Detect which cell encompasses the target text, then output its (X, Y) center coordinate. 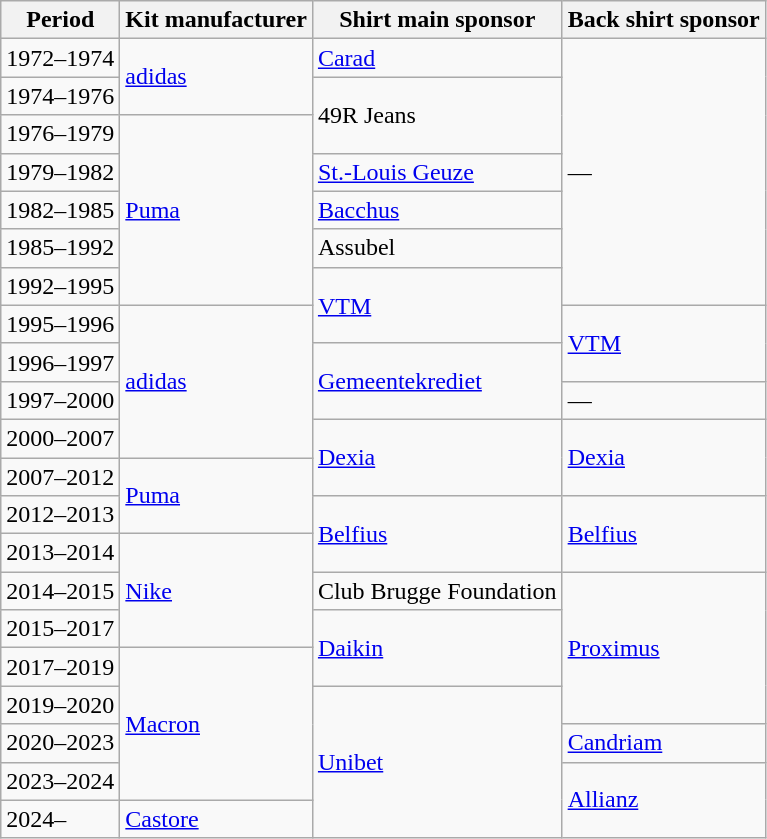
2007–2012 (60, 477)
Back shirt sponsor (664, 20)
Allianz (664, 800)
Castore (216, 819)
2017–2019 (60, 667)
2023–2024 (60, 781)
1992–1995 (60, 286)
Gemeentekrediet (437, 381)
Macron (216, 724)
1972–1974 (60, 58)
2013–2014 (60, 553)
2020–2023 (60, 743)
Unibet (437, 762)
2024– (60, 819)
1982–1985 (60, 210)
Nike (216, 591)
49R Jeans (437, 115)
2012–2013 (60, 515)
Candriam (664, 743)
Bacchus (437, 210)
1996–1997 (60, 362)
2000–2007 (60, 438)
Shirt main sponsor (437, 20)
1985–1992 (60, 248)
Period (60, 20)
Proximus (664, 648)
2015–2017 (60, 629)
Club Brugge Foundation (437, 591)
Daikin (437, 648)
2014–2015 (60, 591)
Assubel (437, 248)
2019–2020 (60, 705)
St.-Louis Geuze (437, 172)
1979–1982 (60, 172)
Carad (437, 58)
1995–1996 (60, 324)
1976–1979 (60, 134)
1974–1976 (60, 96)
1997–2000 (60, 400)
Kit manufacturer (216, 20)
